Determine the [X, Y] coordinate at the center of the cell enclosing the given text.  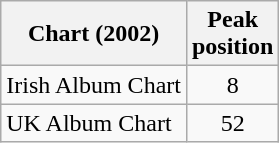
UK Album Chart [94, 123]
52 [232, 123]
Irish Album Chart [94, 85]
Chart (2002) [94, 34]
Peakposition [232, 34]
8 [232, 85]
